Capture the cell that displays the provided text and extract its [x, y] central coordinate. 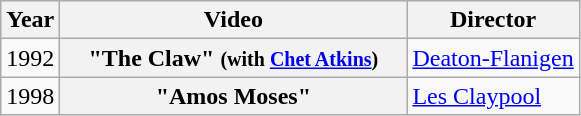
Director [493, 20]
1998 [30, 96]
1992 [30, 58]
Video [234, 20]
Les Claypool [493, 96]
"Amos Moses" [234, 96]
Deaton-Flanigen [493, 58]
Year [30, 20]
"The Claw" (with Chet Atkins) [234, 58]
